Provide the [X, Y] coordinate of the cell's center where the given text is located.  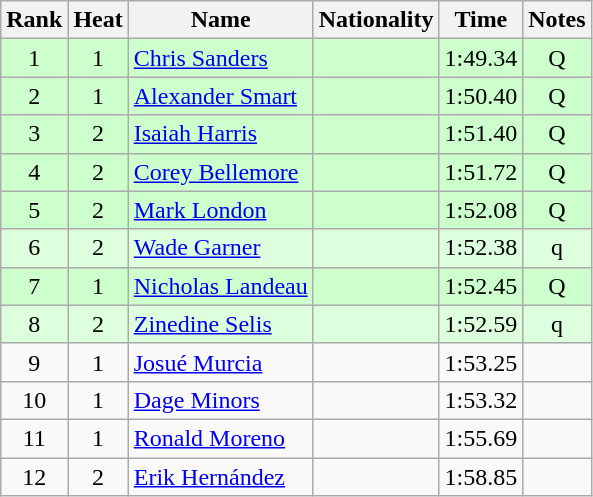
Name [220, 20]
1:53.32 [481, 400]
12 [34, 477]
3 [34, 134]
Ronald Moreno [220, 438]
5 [34, 210]
Alexander Smart [220, 96]
Dage Minors [220, 400]
1:52.38 [481, 248]
1:51.72 [481, 172]
Corey Bellemore [220, 172]
7 [34, 286]
Time [481, 20]
Zinedine Selis [220, 324]
9 [34, 362]
Erik Hernández [220, 477]
1:50.40 [481, 96]
1:55.69 [481, 438]
Notes [557, 20]
Josué Murcia [220, 362]
Isaiah Harris [220, 134]
1:52.59 [481, 324]
4 [34, 172]
Heat [98, 20]
1:49.34 [481, 58]
Mark London [220, 210]
Nicholas Landeau [220, 286]
Rank [34, 20]
6 [34, 248]
1:52.08 [481, 210]
1:58.85 [481, 477]
11 [34, 438]
10 [34, 400]
1:53.25 [481, 362]
Nationality [376, 20]
1:51.40 [481, 134]
Chris Sanders [220, 58]
8 [34, 324]
1:52.45 [481, 286]
Wade Garner [220, 248]
